Detect which cell encompasses the target text, then output its [X, Y] center coordinate. 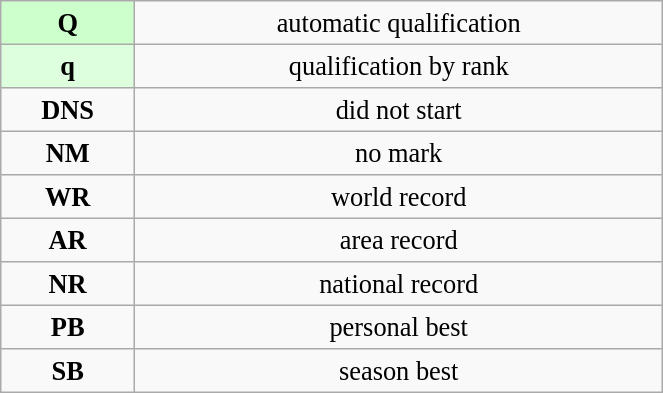
automatic qualification [399, 22]
world record [399, 197]
season best [399, 371]
AR [68, 240]
WR [68, 197]
area record [399, 240]
NM [68, 153]
no mark [399, 153]
SB [68, 371]
PB [68, 327]
NR [68, 284]
national record [399, 284]
personal best [399, 327]
qualification by rank [399, 66]
q [68, 66]
did not start [399, 109]
Q [68, 22]
DNS [68, 109]
